Return the (X, Y) coordinate for the center point of the cell that contains the specified text.  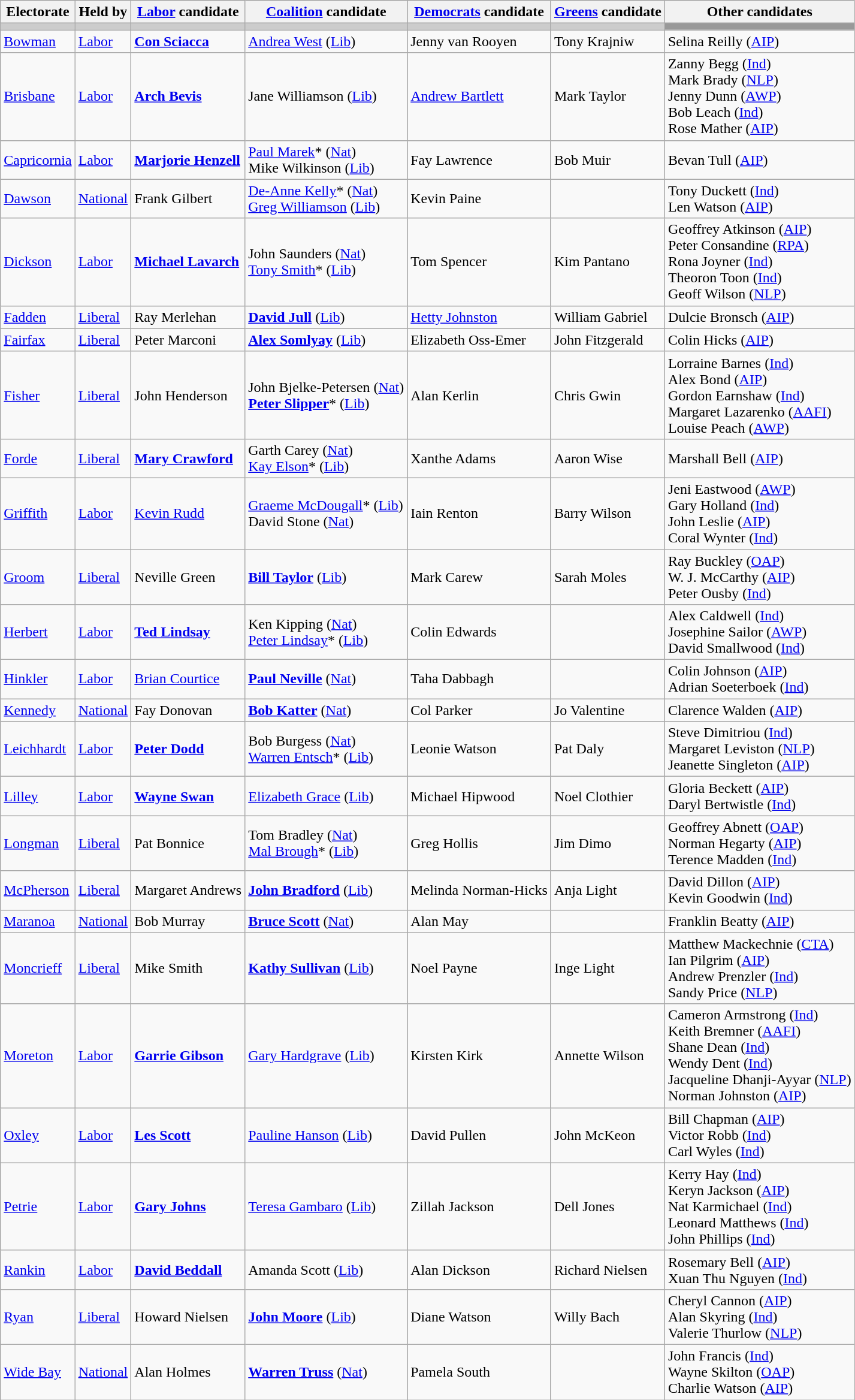
Cameron Armstrong (Ind)Keith Bremner (AAFI)Shane Dean (Ind)Wendy Dent (Ind)Jacqueline Dhanji-Ayyar (NLP)Norman Johnston (AIP) (760, 1056)
Tony Krajniw (608, 41)
Bob Burgess (Nat)Warren Entsch* (Lib) (326, 749)
Fairfax (38, 340)
Ken Kipping (Nat)Peter Lindsay* (Lib) (326, 632)
Petrie (38, 1206)
Ted Lindsay (188, 632)
Bob Katter (Nat) (326, 710)
Ryan (38, 1317)
Peter Marconi (188, 340)
Elizabeth Grace (Lib) (326, 796)
Graeme McDougall* (Lib)David Stone (Nat) (326, 513)
John Henderson (188, 395)
Alan May (479, 921)
Dickson (38, 262)
De-Anne Kelly* (Nat)Greg Williamson (Lib) (326, 199)
Pauline Hanson (Lib) (326, 1135)
Groom (38, 577)
Ray Buckley (OAP)W. J. McCarthy (AIP)Peter Ousby (Ind) (760, 577)
Selina Reilly (AIP) (760, 41)
Pat Bonnice (188, 843)
Clarence Walden (AIP) (760, 710)
Jane Williamson (Lib) (326, 96)
Gary Hardgrave (Lib) (326, 1056)
Geoffrey Abnett (OAP)Norman Hegarty (AIP)Terence Madden (Ind) (760, 843)
Kevin Rudd (188, 513)
Michael Lavarch (188, 262)
Gloria Beckett (AIP)Daryl Bertwistle (Ind) (760, 796)
Cheryl Cannon (AIP)Alan Skyring (Ind)Valerie Thurlow (NLP) (760, 1317)
Dulcie Bronsch (AIP) (760, 317)
Fay Donovan (188, 710)
John Bjelke-Petersen (Nat)Peter Slipper* (Lib) (326, 395)
Marshall Bell (AIP) (760, 458)
Democrats candidate (479, 12)
Michael Hipwood (479, 796)
Paul Neville (Nat) (326, 680)
Bill Taylor (Lib) (326, 577)
Margaret Andrews (188, 891)
Colin Johnson (AIP)Adrian Soeterboek (Ind) (760, 680)
Jeni Eastwood (AWP)Gary Holland (Ind)John Leslie (AIP)Coral Wynter (Ind) (760, 513)
Zanny Begg (Ind)Mark Brady (NLP)Jenny Dunn (AWP)Bob Leach (Ind)Rose Mather (AIP) (760, 96)
Paul Marek* (Nat)Mike Wilkinson (Lib) (326, 159)
Kim Pantano (608, 262)
Oxley (38, 1135)
John Moore (Lib) (326, 1317)
Anja Light (608, 891)
Hetty Johnston (479, 317)
McPherson (38, 891)
Alan Dickson (479, 1269)
Arch Bevis (188, 96)
Steve Dimitriou (Ind)Margaret Leviston (NLP)Jeanette Singleton (AIP) (760, 749)
Bob Muir (608, 159)
Brisbane (38, 96)
Labor candidate (188, 12)
Alan Kerlin (479, 395)
Brian Courtice (188, 680)
Kerry Hay (Ind)Keryn Jackson (AIP)Nat Karmichael (Ind)Leonard Matthews (Ind)John Phillips (Ind) (760, 1206)
Dawson (38, 199)
Mary Crawford (188, 458)
Bevan Tull (AIP) (760, 159)
Coalition candidate (326, 12)
Bruce Scott (Nat) (326, 921)
Moncrieff (38, 968)
Les Scott (188, 1135)
Andrea West (Lib) (326, 41)
Warren Truss (Nat) (326, 1372)
Pamela South (479, 1372)
Kirsten Kirk (479, 1056)
Wide Bay (38, 1372)
Melinda Norman-Hicks (479, 891)
David Beddall (188, 1269)
John McKeon (608, 1135)
Alex Somlyay (Lib) (326, 340)
Griffith (38, 513)
Con Sciacca (188, 41)
Jenny van Rooyen (479, 41)
Franklin Beatty (AIP) (760, 921)
Jo Valentine (608, 710)
Tom Bradley (Nat)Mal Brough* (Lib) (326, 843)
Leichhardt (38, 749)
Willy Bach (608, 1317)
Fadden (38, 317)
Taha Dabbagh (479, 680)
Col Parker (479, 710)
Longman (38, 843)
Fisher (38, 395)
Peter Dodd (188, 749)
Noel Payne (479, 968)
Chris Gwin (608, 395)
Rankin (38, 1269)
Teresa Gambaro (Lib) (326, 1206)
Greens candidate (608, 12)
Elizabeth Oss-Emer (479, 340)
Aaron Wise (608, 458)
Mark Carew (479, 577)
Barry Wilson (608, 513)
John Francis (Ind)Wayne Skilton (OAP)Charlie Watson (AIP) (760, 1372)
Mike Smith (188, 968)
Garth Carey (Nat)Kay Elson* (Lib) (326, 458)
David Pullen (479, 1135)
Leonie Watson (479, 749)
Geoffrey Atkinson (AIP)Peter Consandine (RPA)Rona Joyner (Ind)Theoron Toon (Ind)Geoff Wilson (NLP) (760, 262)
Noel Clothier (608, 796)
Capricornia (38, 159)
Dell Jones (608, 1206)
Jim Dimo (608, 843)
Inge Light (608, 968)
Xanthe Adams (479, 458)
David Jull (Lib) (326, 317)
Garrie Gibson (188, 1056)
Mark Taylor (608, 96)
Alex Caldwell (Ind)Josephine Sailor (AWP)David Smallwood (Ind) (760, 632)
Iain Renton (479, 513)
Howard Nielsen (188, 1317)
Fay Lawrence (479, 159)
Greg Hollis (479, 843)
Gary Johns (188, 1206)
Alan Holmes (188, 1372)
John Bradford (Lib) (326, 891)
Bob Murray (188, 921)
Bill Chapman (AIP)Victor Robb (Ind)Carl Wyles (Ind) (760, 1135)
Neville Green (188, 577)
Andrew Bartlett (479, 96)
Tom Spencer (479, 262)
Lorraine Barnes (Ind)Alex Bond (AIP)Gordon Earnshaw (Ind)Margaret Lazarenko (AAFI)Louise Peach (AWP) (760, 395)
Colin Edwards (479, 632)
Electorate (38, 12)
John Saunders (Nat)Tony Smith* (Lib) (326, 262)
Pat Daly (608, 749)
Marjorie Henzell (188, 159)
Amanda Scott (Lib) (326, 1269)
Frank Gilbert (188, 199)
David Dillon (AIP)Kevin Goodwin (Ind) (760, 891)
Kennedy (38, 710)
Sarah Moles (608, 577)
Richard Nielsen (608, 1269)
Diane Watson (479, 1317)
Matthew Mackechnie (CTA)Ian Pilgrim (AIP)Andrew Prenzler (Ind)Sandy Price (NLP) (760, 968)
Moreton (38, 1056)
Other candidates (760, 12)
Rosemary Bell (AIP)Xuan Thu Nguyen (Ind) (760, 1269)
Held by (103, 12)
Ray Merlehan (188, 317)
Hinkler (38, 680)
Annette Wilson (608, 1056)
Maranoa (38, 921)
John Fitzgerald (608, 340)
Bowman (38, 41)
Lilley (38, 796)
Herbert (38, 632)
Colin Hicks (AIP) (760, 340)
Kathy Sullivan (Lib) (326, 968)
Wayne Swan (188, 796)
Zillah Jackson (479, 1206)
Kevin Paine (479, 199)
William Gabriel (608, 317)
Tony Duckett (Ind)Len Watson (AIP) (760, 199)
Forde (38, 458)
